Locate the cell with the specified text and output its [X, Y] center coordinate. 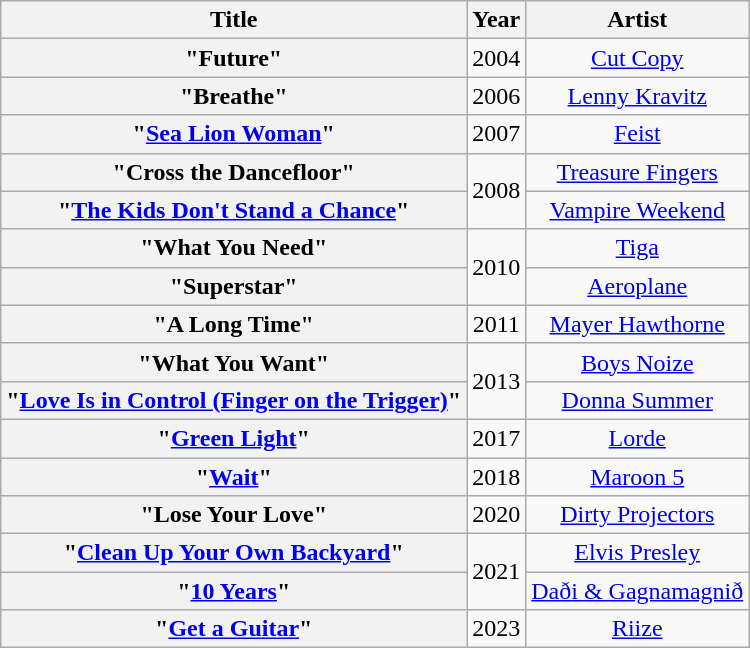
"Future" [234, 58]
2020 [496, 515]
"Cross the Dancefloor" [234, 172]
Donna Summer [638, 400]
Cut Copy [638, 58]
Tiga [638, 248]
2006 [496, 96]
Daði & Gagnamagnið [638, 591]
Treasure Fingers [638, 172]
Boys Noize [638, 362]
2011 [496, 324]
Maroon 5 [638, 477]
"Superstar" [234, 286]
Dirty Projectors [638, 515]
2007 [496, 134]
"Sea Lion Woman" [234, 134]
"Green Light" [234, 438]
2013 [496, 381]
Lenny Kravitz [638, 96]
2021 [496, 572]
"Breathe" [234, 96]
2017 [496, 438]
2018 [496, 477]
Vampire Weekend [638, 210]
Feist [638, 134]
"Love Is in Control (Finger on the Trigger)" [234, 400]
Lorde [638, 438]
"A Long Time" [234, 324]
Title [234, 20]
"Get a Guitar" [234, 629]
2023 [496, 629]
"The Kids Don't Stand a Chance" [234, 210]
Mayer Hawthorne [638, 324]
Aeroplane [638, 286]
2010 [496, 267]
Elvis Presley [638, 553]
Artist [638, 20]
2008 [496, 191]
"10 Years" [234, 591]
"Lose Your Love" [234, 515]
"Wait" [234, 477]
2004 [496, 58]
"Clean Up Your Own Backyard" [234, 553]
"What You Want" [234, 362]
"What You Need" [234, 248]
Year [496, 20]
Riize [638, 629]
